Pinpoint the cell where the given text exists, returning its (x, y) midpoint coordinate. 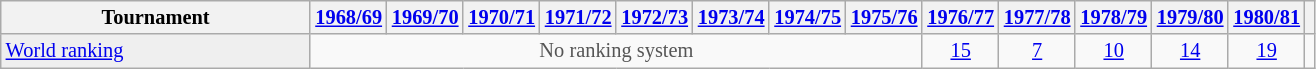
1979/80 (1190, 17)
1972/73 (654, 17)
15 (960, 51)
1976/77 (960, 17)
7 (1037, 51)
1969/70 (425, 17)
1968/69 (348, 17)
10 (1113, 51)
19 (1266, 51)
1970/71 (501, 17)
1978/79 (1113, 17)
1974/75 (807, 17)
1980/81 (1266, 17)
14 (1190, 51)
1973/74 (731, 17)
1977/78 (1037, 17)
World ranking (156, 51)
No ranking system (616, 51)
1975/76 (884, 17)
1971/72 (578, 17)
Tournament (156, 17)
